Search for the cell housing the specified text and yield its [X, Y] center coordinate. 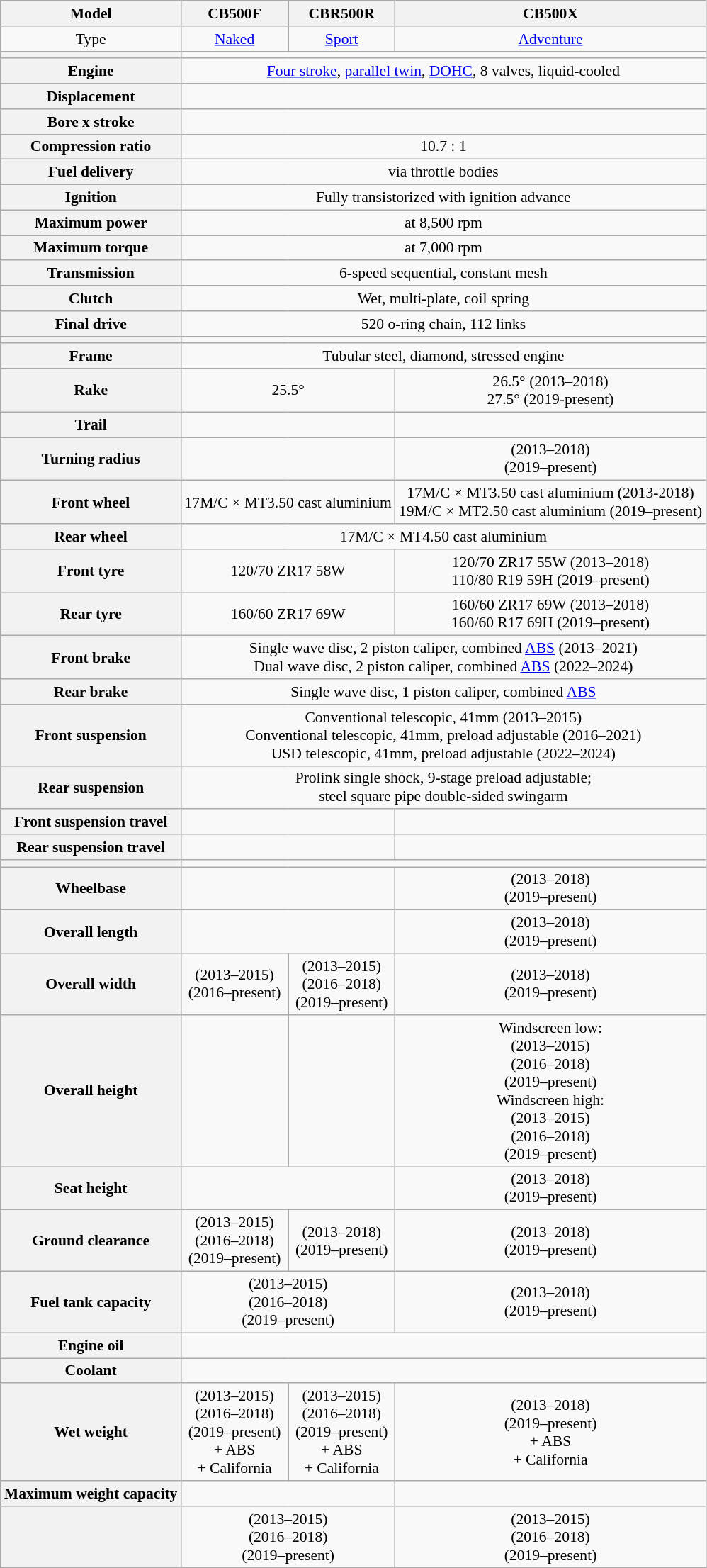
Prolink single shock, 9-stage preload adjustable;steel square pipe double-sided swingarm [443, 787]
6-speed sequential, constant mesh [443, 274]
at 8,500 rpm [443, 223]
Front suspension [91, 736]
Compression ratio [91, 147]
Maximum torque [91, 248]
Tubular steel, diamond, stressed engine [443, 357]
(2013–2015) (2016–present) [234, 984]
Single wave disc, 1 piston caliper, combined ABS [443, 692]
17M/C × MT4.50 cast aluminium [443, 537]
Adventure [550, 39]
Front suspension travel [91, 822]
at 7,000 rpm [443, 248]
Overall length [91, 931]
520 o-ring chain, 112 links [443, 324]
CB500F [234, 13]
17M/C × MT3.50 cast aluminium [288, 502]
17M/C × MT3.50 cast aluminium (2013-2018)19M/C × MT2.50 cast aluminium (2019–present) [550, 502]
Rake [91, 390]
Maximum power [91, 223]
Engine [91, 72]
(2013–2018) (2019–present)+ ABS+ California [550, 1433]
120/70 ZR17 58W [288, 571]
Seat height [91, 1188]
25.5° [288, 390]
Front brake [91, 658]
Rear tyre [91, 614]
Front tyre [91, 571]
Frame [91, 357]
Wheelbase [91, 889]
Coolant [91, 1371]
Model [91, 13]
Naked [234, 39]
Ground clearance [91, 1241]
Front wheel [91, 502]
Wet, multi-plate, coil spring [443, 298]
Overall width [91, 984]
Bore x stroke [91, 122]
Trail [91, 425]
Ignition [91, 198]
Transmission [91, 274]
Fuel delivery [91, 172]
Rear suspension [91, 787]
160/60 ZR17 69W (2013–2018)160/60 R17 69H (2019–present) [550, 614]
Displacement [91, 96]
via throttle bodies [443, 172]
26.5° (2013–2018)27.5° (2019-present) [550, 390]
CBR500R [341, 13]
Fuel tank capacity [91, 1303]
Fully transistorized with ignition advance [443, 198]
Sport [341, 39]
Rear brake [91, 692]
Rear wheel [91, 537]
CB500X [550, 13]
Windscreen low: (2013–2015) (2016–2018) (2019–present)Windscreen high: (2013–2015) (2016–2018) (2019–present) [550, 1091]
Type [91, 39]
Single wave disc, 2 piston caliper, combined ABS (2013–2021)Dual wave disc, 2 piston caliper, combined ABS (2022–2024) [443, 658]
10.7 : 1 [443, 147]
Overall height [91, 1091]
Wet weight [91, 1433]
Clutch [91, 298]
Final drive [91, 324]
Rear suspension travel [91, 847]
Four stroke, parallel twin, DOHC, 8 valves, liquid-cooled [443, 72]
Turning radius [91, 459]
Engine oil [91, 1345]
Maximum weight capacity [91, 1494]
120/70 ZR17 55W (2013–2018)110/80 R19 59H (2019–present) [550, 571]
160/60 ZR17 69W [288, 614]
